Determine the [x, y] coordinate at the center of the cell enclosing the given text.  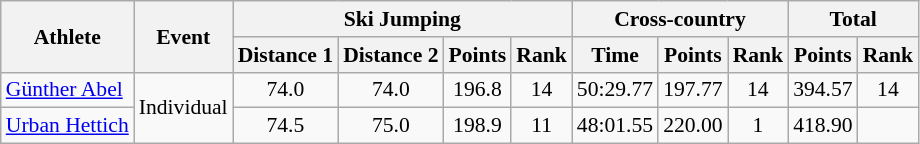
Event [184, 36]
Distance 1 [286, 55]
197.77 [692, 90]
1 [758, 126]
Ski Jumping [402, 19]
198.9 [478, 126]
Individual [184, 108]
Günther Abel [68, 90]
196.8 [478, 90]
Cross-country [680, 19]
394.57 [822, 90]
Distance 2 [390, 55]
74.5 [286, 126]
Urban Hettich [68, 126]
Time [615, 55]
Athlete [68, 36]
50:29.77 [615, 90]
418.90 [822, 126]
11 [542, 126]
220.00 [692, 126]
75.0 [390, 126]
Total [853, 19]
48:01.55 [615, 126]
